Return the [X, Y] coordinate for the center point of the cell that contains the specified text.  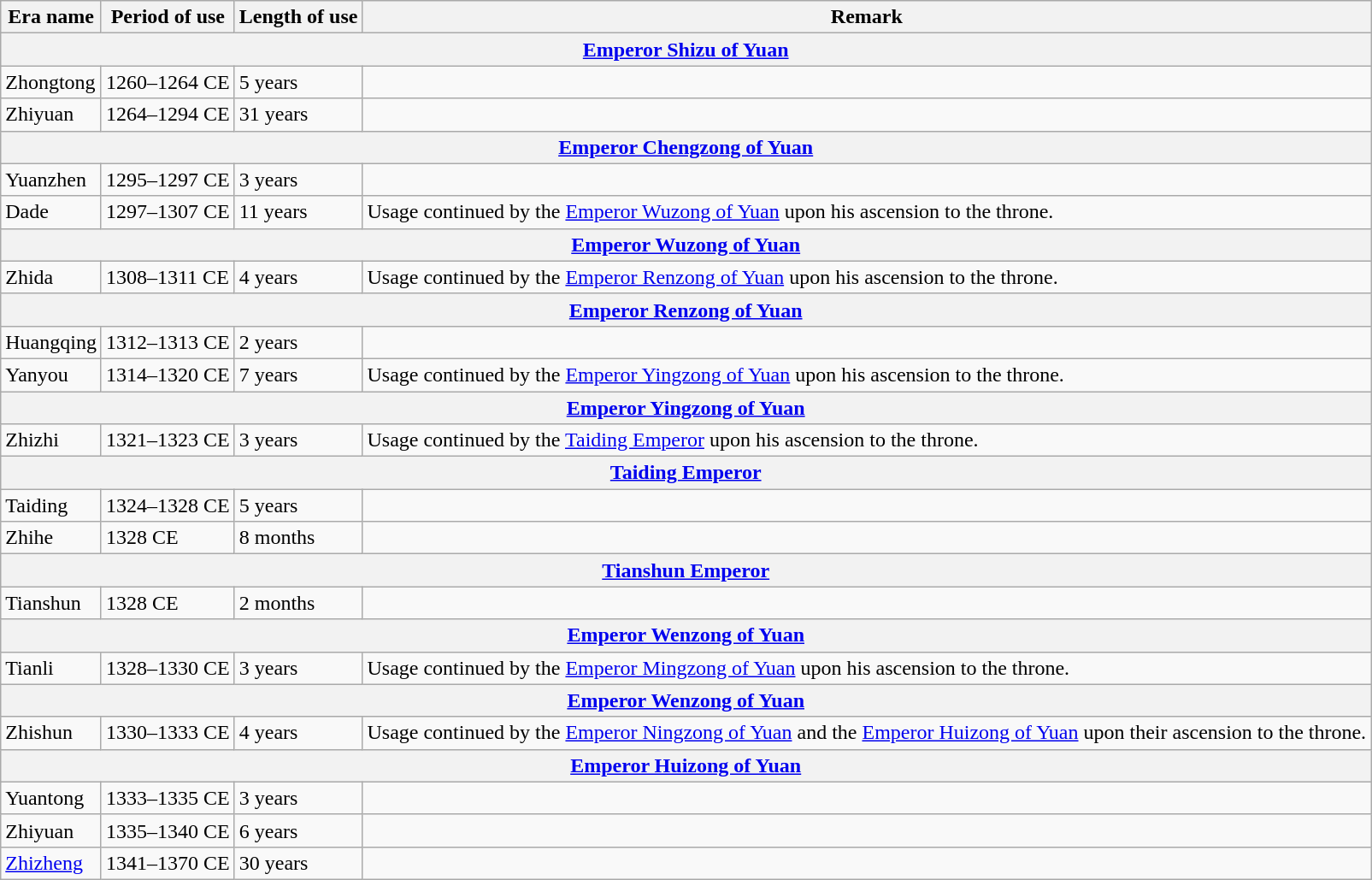
Yanyou [51, 375]
Zhida [51, 277]
Length of use [298, 17]
Emperor Chengzong of Yuan [686, 147]
Usage continued by the Emperor Renzong of Yuan upon his ascension to the throne. [867, 277]
1295–1297 CE [168, 180]
1308–1311 CE [168, 277]
Yuanzhen [51, 180]
1297–1307 CE [168, 212]
Huangqing [51, 342]
Emperor Wuzong of Yuan [686, 245]
Yuantong [51, 798]
2 years [298, 342]
Usage continued by the Taiding Emperor upon his ascension to the throne. [867, 440]
Period of use [168, 17]
Emperor Shizu of Yuan [686, 50]
Usage continued by the Emperor Yingzong of Yuan upon his ascension to the throne. [867, 375]
1330–1333 CE [168, 733]
Usage continued by the Emperor Mingzong of Yuan upon his ascension to the throne. [867, 668]
1312–1313 CE [168, 342]
Zhishun [51, 733]
7 years [298, 375]
1333–1335 CE [168, 798]
Tianshun Emperor [686, 570]
6 years [298, 830]
1328–1330 CE [168, 668]
1324–1328 CE [168, 505]
Tianshun [51, 603]
1335–1340 CE [168, 830]
Usage continued by the Emperor Ningzong of Yuan and the Emperor Huizong of Yuan upon their ascension to the throne. [867, 733]
Zhizheng [51, 863]
Tianli [51, 668]
1264–1294 CE [168, 115]
Zhongtong [51, 82]
Dade [51, 212]
Emperor Huizong of Yuan [686, 765]
8 months [298, 538]
Taiding Emperor [686, 473]
2 months [298, 603]
1341–1370 CE [168, 863]
1260–1264 CE [168, 82]
1321–1323 CE [168, 440]
1314–1320 CE [168, 375]
Zhihe [51, 538]
Usage continued by the Emperor Wuzong of Yuan upon his ascension to the throne. [867, 212]
30 years [298, 863]
Remark [867, 17]
Taiding [51, 505]
Emperor Yingzong of Yuan [686, 408]
Era name [51, 17]
Emperor Renzong of Yuan [686, 310]
11 years [298, 212]
Zhizhi [51, 440]
31 years [298, 115]
